Scan for the cell matching the given text and deliver its [X, Y] coordinate at center. 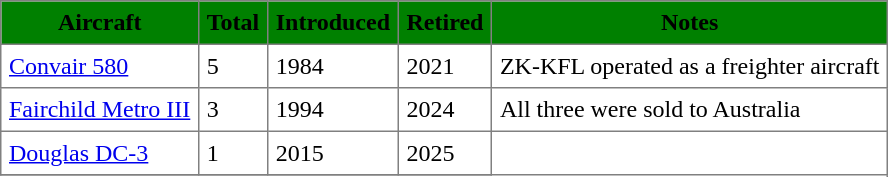
All three were sold to Australia [690, 110]
2015 [334, 153]
1984 [334, 66]
Fairchild Metro III [100, 110]
Douglas DC-3 [100, 153]
1994 [334, 110]
2024 [444, 110]
3 [234, 110]
Aircraft [100, 23]
Convair 580 [100, 66]
Total [234, 23]
1 [234, 153]
2021 [444, 66]
2025 [444, 153]
5 [234, 66]
Introduced [334, 23]
Retired [444, 23]
Notes [690, 23]
ZK-KFL operated as a freighter aircraft [690, 66]
